Detect which cell encompasses the target text, then output its [x, y] center coordinate. 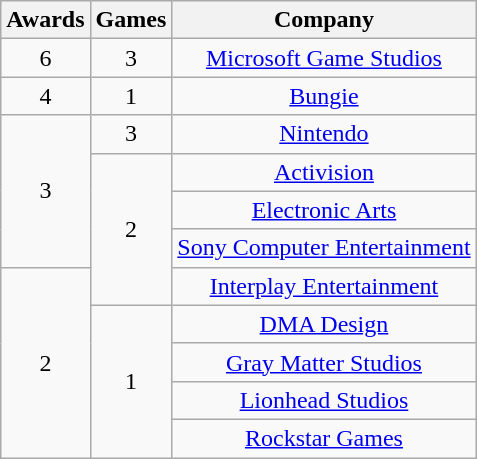
Activision [324, 172]
Lionhead Studios [324, 400]
Games [131, 20]
4 [46, 96]
Awards [46, 20]
Bungie [324, 96]
Rockstar Games [324, 438]
Gray Matter Studios [324, 362]
Company [324, 20]
Microsoft Game Studios [324, 58]
6 [46, 58]
DMA Design [324, 324]
Interplay Entertainment [324, 286]
Nintendo [324, 134]
Sony Computer Entertainment [324, 248]
Electronic Arts [324, 210]
